Search for the cell housing the specified text and yield its (X, Y) center coordinate. 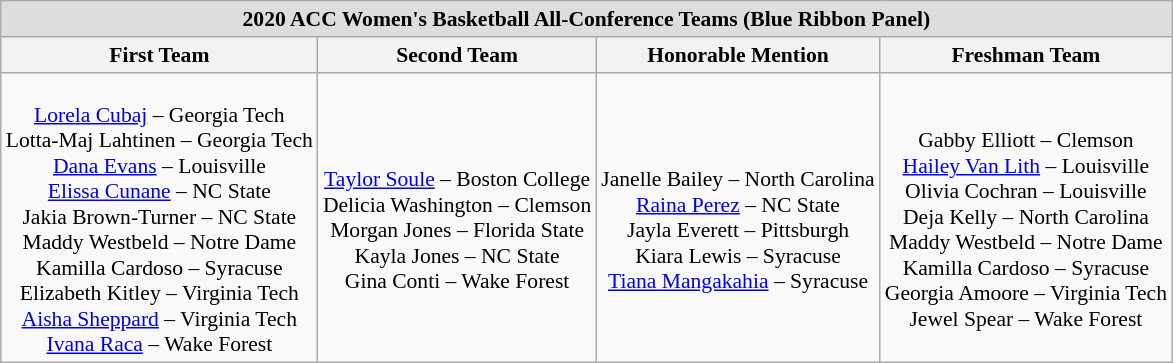
Honorable Mention (738, 55)
Freshman Team (1026, 55)
Taylor Soule – Boston College Delicia Washington – Clemson Morgan Jones – Florida State Kayla Jones – NC State Gina Conti – Wake Forest (457, 218)
Janelle Bailey – North Carolina Raina Perez – NC State Jayla Everett – Pittsburgh Kiara Lewis – Syracuse Tiana Mangakahia – Syracuse (738, 218)
First Team (160, 55)
Second Team (457, 55)
2020 ACC Women's Basketball All-Conference Teams (Blue Ribbon Panel) (586, 19)
